Search for the cell housing the specified text and yield its [x, y] center coordinate. 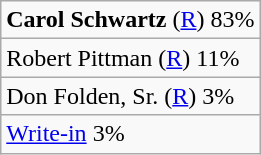
Write-in 3% [130, 134]
Carol Schwartz (R) 83% [130, 20]
Robert Pittman (R) 11% [130, 58]
Don Folden, Sr. (R) 3% [130, 96]
